Provide the (X, Y) coordinate of the cell's center where the given text is located.  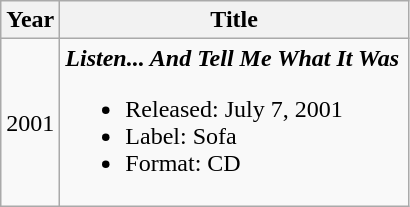
Title (234, 20)
2001 (30, 122)
Listen... And Tell Me What It WasReleased: July 7, 2001Label: Sofa Format: CD (234, 122)
Year (30, 20)
